Find where the given text appears and provide that cell's center as (x, y) coordinate. 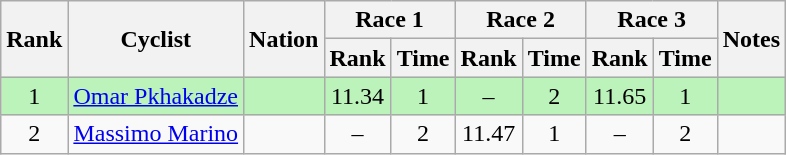
Nation (284, 39)
11.34 (358, 96)
Cyclist (156, 39)
11.47 (488, 134)
11.65 (620, 96)
Omar Pkhakadze (156, 96)
Race 3 (652, 20)
Race 1 (390, 20)
Race 2 (520, 20)
Massimo Marino (156, 134)
Notes (751, 39)
